Find where the given text appears and provide that cell's center as (x, y) coordinate. 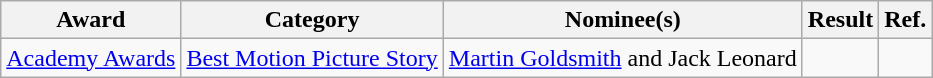
Category (312, 20)
Award (91, 20)
Best Motion Picture Story (312, 58)
Result (840, 20)
Academy Awards (91, 58)
Nominee(s) (622, 20)
Ref. (906, 20)
Martin Goldsmith and Jack Leonard (622, 58)
